For the text-containing cell, return its midpoint in [x, y] coordinate format. 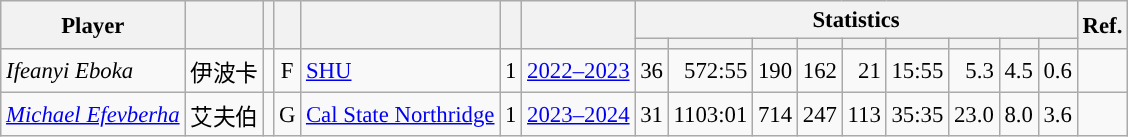
31 [652, 115]
714 [776, 115]
Player [93, 25]
伊波卡 [224, 71]
247 [820, 115]
SHU [400, 71]
36 [652, 71]
0.6 [1058, 71]
艾夫伯 [224, 115]
Statistics [856, 20]
21 [864, 71]
2022–2023 [578, 71]
Ref. [1102, 25]
162 [820, 71]
572:55 [710, 71]
4.5 [1018, 71]
F [288, 71]
Ifeanyi Eboka [93, 71]
Cal State Northridge [400, 115]
8.0 [1018, 115]
2023–2024 [578, 115]
G [288, 115]
5.3 [974, 71]
113 [864, 115]
3.6 [1058, 115]
1103:01 [710, 115]
23.0 [974, 115]
35:35 [918, 115]
15:55 [918, 71]
Michael Efevberha [93, 115]
190 [776, 71]
